Capture the cell that displays the provided text and extract its [X, Y] central coordinate. 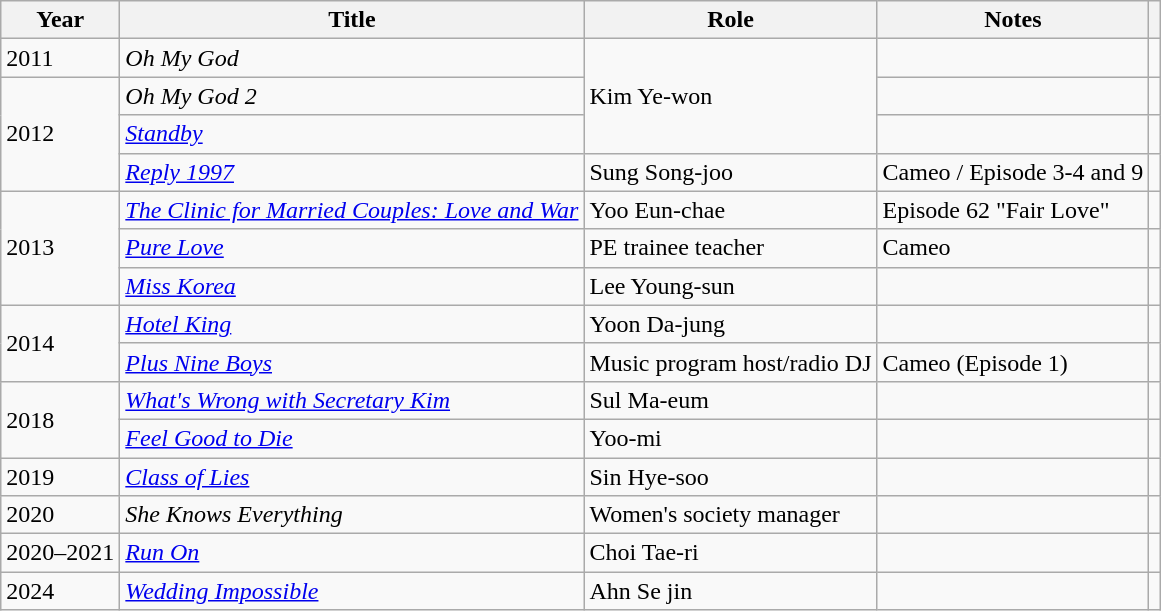
Run On [352, 553]
2011 [60, 58]
2012 [60, 134]
Choi Tae-ri [730, 553]
Feel Good to Die [352, 438]
Plus Nine Boys [352, 362]
Yoo-mi [730, 438]
Standby [352, 134]
Year [60, 20]
Cameo / Episode 3-4 and 9 [1013, 172]
Cameo [1013, 248]
Oh My God 2 [352, 96]
Hotel King [352, 324]
Lee Young-sun [730, 286]
What's Wrong with Secretary Kim [352, 400]
Title [352, 20]
The Clinic for Married Couples: Love and War [352, 210]
Oh My God [352, 58]
Notes [1013, 20]
Class of Lies [352, 477]
2019 [60, 477]
2013 [60, 248]
PE trainee teacher [730, 248]
Yoo Eun-chae [730, 210]
Miss Korea [352, 286]
Yoon Da-jung [730, 324]
Sul Ma-eum [730, 400]
Cameo (Episode 1) [1013, 362]
Episode 62 "Fair Love" [1013, 210]
Music program host/radio DJ [730, 362]
Kim Ye-won [730, 96]
2020 [60, 515]
2014 [60, 343]
Pure Love [352, 248]
Women's society manager [730, 515]
She Knows Everything [352, 515]
2018 [60, 419]
2024 [60, 591]
Sung Song-joo [730, 172]
Ahn Se jin [730, 591]
Sin Hye-soo [730, 477]
Wedding Impossible [352, 591]
2020–2021 [60, 553]
Reply 1997 [352, 172]
Role [730, 20]
